Search for the cell housing the specified text and yield its (x, y) center coordinate. 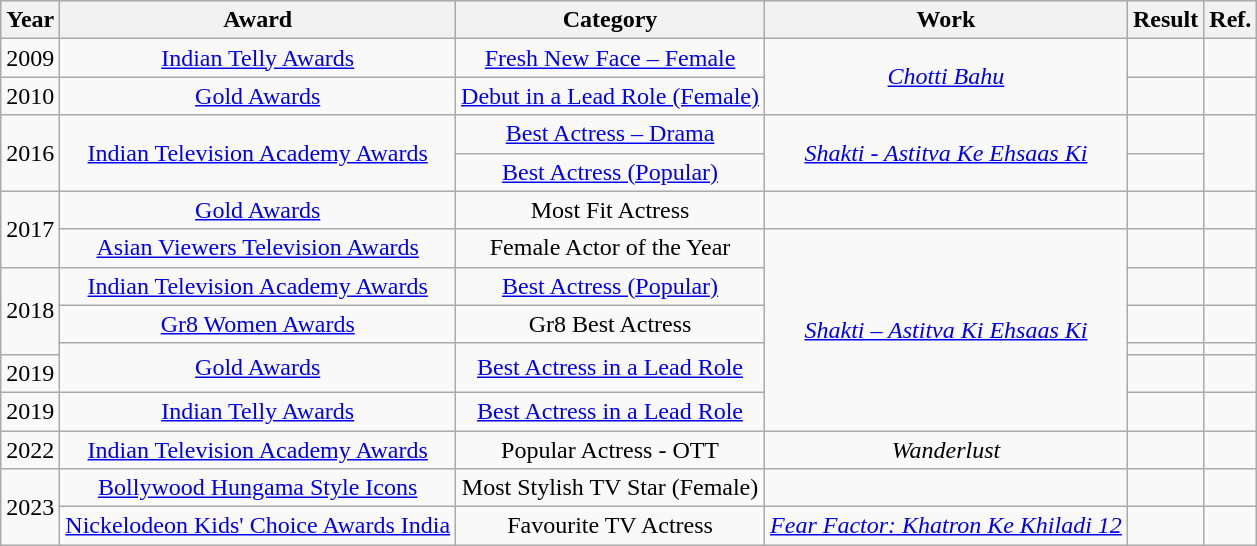
Gr8 Best Actress (610, 324)
2009 (30, 58)
Gr8 Women Awards (258, 324)
Debut in a Lead Role (Female) (610, 96)
Favourite TV Actress (610, 526)
Ref. (1230, 20)
Chotti Bahu (946, 77)
Bollywood Hungama Style Icons (258, 488)
Fresh New Face – Female (610, 58)
Most Stylish TV Star (Female) (610, 488)
Fear Factor: Khatron Ke Khiladi 12 (946, 526)
2010 (30, 96)
Nickelodeon Kids' Choice Awards India (258, 526)
Asian Viewers Television Awards (258, 248)
Most Fit Actress (610, 210)
Best Actress – Drama (610, 134)
Shakti - Astitva Ke Ehsaas Ki (946, 153)
2017 (30, 229)
2016 (30, 153)
Category (610, 20)
Work (946, 20)
2023 (30, 507)
Shakti – Astitva Ki Ehsaas Ki (946, 330)
Award (258, 20)
Year (30, 20)
Female Actor of the Year (610, 248)
Wanderlust (946, 449)
2022 (30, 449)
2018 (30, 310)
Popular Actress - OTT (610, 449)
Result (1165, 20)
